Detect which cell encompasses the target text, then output its [x, y] center coordinate. 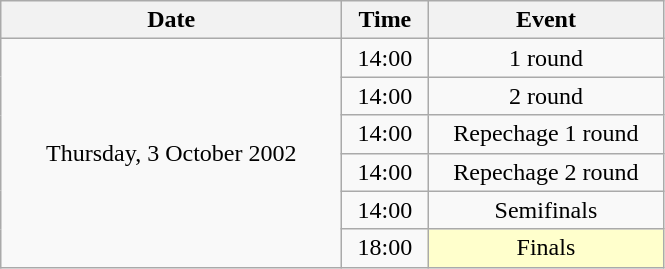
Repechage 1 round [546, 134]
18:00 [385, 248]
Finals [546, 248]
Date [172, 20]
Semifinals [546, 210]
Thursday, 3 October 2002 [172, 153]
Repechage 2 round [546, 172]
2 round [546, 96]
Time [385, 20]
1 round [546, 58]
Event [546, 20]
